Identify which cell holds the provided text, then report its [x, y] central coordinate. 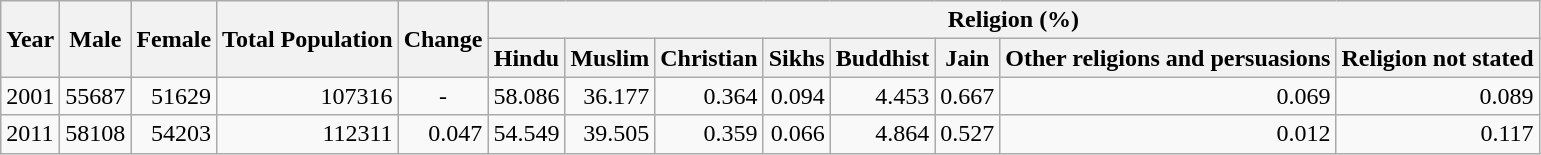
2001 [30, 96]
Religion (%) [1014, 20]
Female [174, 39]
Jain [968, 58]
54203 [174, 134]
0.047 [443, 134]
36.177 [610, 96]
0.364 [709, 96]
55687 [96, 96]
39.505 [610, 134]
0.527 [968, 134]
4.453 [882, 96]
58108 [96, 134]
0.359 [709, 134]
4.864 [882, 134]
Religion not stated [1438, 58]
54.549 [526, 134]
0.089 [1438, 96]
Year [30, 39]
Buddhist [882, 58]
Sikhs [796, 58]
0.667 [968, 96]
107316 [308, 96]
112311 [308, 134]
0.117 [1438, 134]
0.094 [796, 96]
0.012 [1168, 134]
Male [96, 39]
2011 [30, 134]
0.069 [1168, 96]
Muslim [610, 58]
51629 [174, 96]
Change [443, 39]
0.066 [796, 134]
- [443, 96]
Hindu [526, 58]
Other religions and persuasions [1168, 58]
58.086 [526, 96]
Christian [709, 58]
Total Population [308, 39]
